Capture the cell that displays the provided text and extract its (x, y) central coordinate. 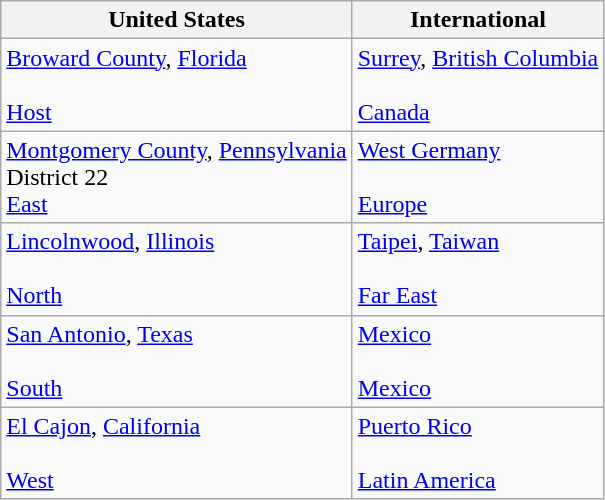
Lincolnwood, IllinoisNorth (176, 269)
San Antonio, TexasSouth (176, 361)
El Cajon, CaliforniaWest (176, 453)
International (478, 20)
Taipei, TaiwanFar East (478, 269)
West GermanyEurope (478, 177)
Puerto RicoLatin America (478, 453)
United States (176, 20)
MexicoMexico (478, 361)
Surrey, British ColumbiaCanada (478, 85)
Montgomery County, PennsylvaniaDistrict 22East (176, 177)
Broward County, FloridaHost (176, 85)
